Find where the given text appears and provide that cell's center as [x, y] coordinate. 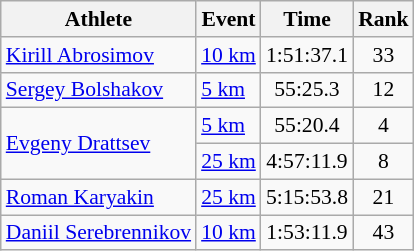
1:51:37.1 [307, 55]
33 [384, 55]
Event [228, 19]
Sergey Bolshakov [98, 90]
4 [384, 126]
1:53:11.9 [307, 233]
21 [384, 197]
Time [307, 19]
Roman Karyakin [98, 197]
43 [384, 233]
Athlete [98, 19]
Evgeny Drattsev [98, 144]
55:25.3 [307, 90]
Kirill Abrosimov [98, 55]
5:15:53.8 [307, 197]
8 [384, 162]
Daniil Serebrennikov [98, 233]
55:20.4 [307, 126]
4:57:11.9 [307, 162]
Rank [384, 19]
12 [384, 90]
